Return the (X, Y) coordinate for the center point of the cell that contains the specified text.  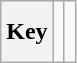
Key (27, 32)
